Locate the cell with the specified text and output its (X, Y) center coordinate. 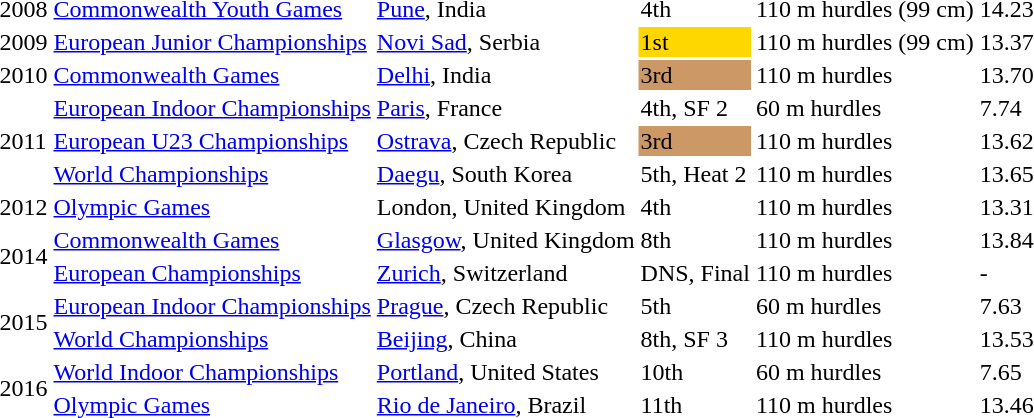
110 m hurdles (99 cm) (864, 42)
4th, SF 2 (695, 108)
London, United Kingdom (506, 207)
Novi Sad, Serbia (506, 42)
1st (695, 42)
Beijing, China (506, 339)
Prague, Czech Republic (506, 306)
Ostrava, Czech Republic (506, 141)
Delhi, India (506, 75)
European Championships (212, 273)
Glasgow, United Kingdom (506, 240)
Daegu, South Korea (506, 174)
Zurich, Switzerland (506, 273)
Paris, France (506, 108)
Olympic Games (212, 207)
8th (695, 240)
World Indoor Championships (212, 372)
European Junior Championships (212, 42)
5th (695, 306)
4th (695, 207)
Portland, United States (506, 372)
10th (695, 372)
DNS, Final (695, 273)
European U23 Championships (212, 141)
8th, SF 3 (695, 339)
5th, Heat 2 (695, 174)
